Pinpoint the cell where the given text exists, returning its (x, y) midpoint coordinate. 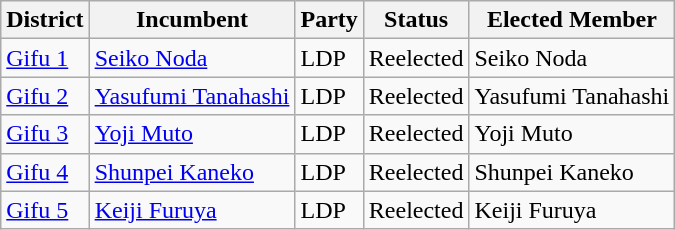
Status (416, 20)
Gifu 3 (45, 134)
District (45, 20)
Elected Member (572, 20)
Gifu 4 (45, 172)
Gifu 1 (45, 58)
Party (329, 20)
Gifu 5 (45, 210)
Incumbent (192, 20)
Gifu 2 (45, 96)
